Provide the (x, y) coordinate of the cell's center where the given text is located.  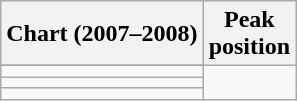
Chart (2007–2008) (102, 34)
Peakposition (249, 34)
